Capture the cell that displays the provided text and extract its (x, y) central coordinate. 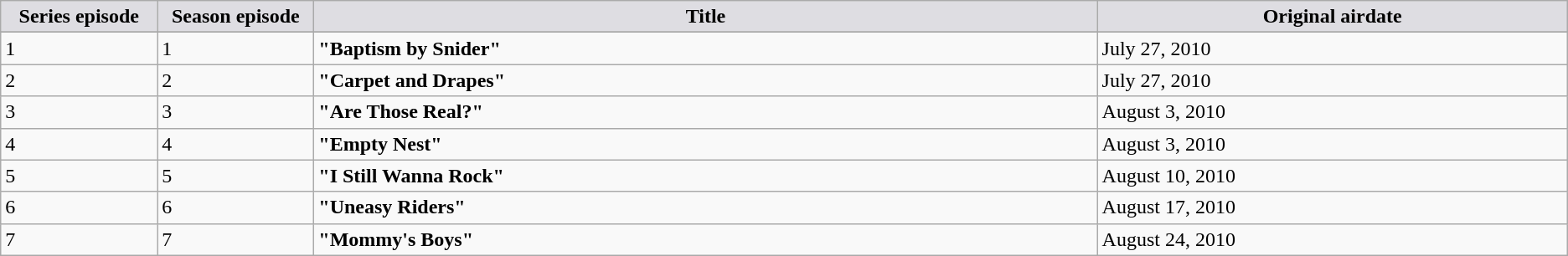
Series episode (79, 17)
"Empty Nest" (705, 144)
"Baptism by Snider" (705, 49)
"Are Those Real?" (705, 112)
August 17, 2010 (1332, 207)
Title (705, 17)
"Uneasy Riders" (705, 207)
"Mommy's Boys" (705, 239)
August 10, 2010 (1332, 176)
August 24, 2010 (1332, 239)
Season episode (236, 17)
Original airdate (1332, 17)
"I Still Wanna Rock" (705, 176)
"Carpet and Drapes" (705, 80)
